Capture the cell that displays the provided text and extract its (X, Y) central coordinate. 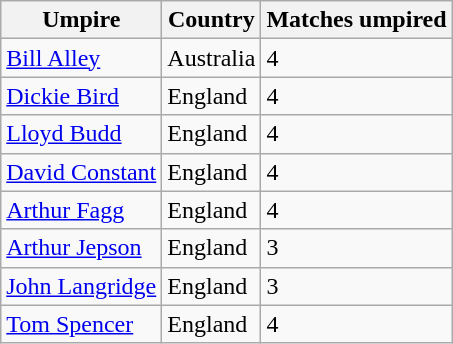
Lloyd Budd (82, 134)
Tom Spencer (82, 324)
Australia (212, 58)
Umpire (82, 20)
Arthur Fagg (82, 210)
Dickie Bird (82, 96)
Bill Alley (82, 58)
Matches umpired (356, 20)
David Constant (82, 172)
Arthur Jepson (82, 248)
John Langridge (82, 286)
Country (212, 20)
